For the text-containing cell, return its midpoint in (x, y) coordinate format. 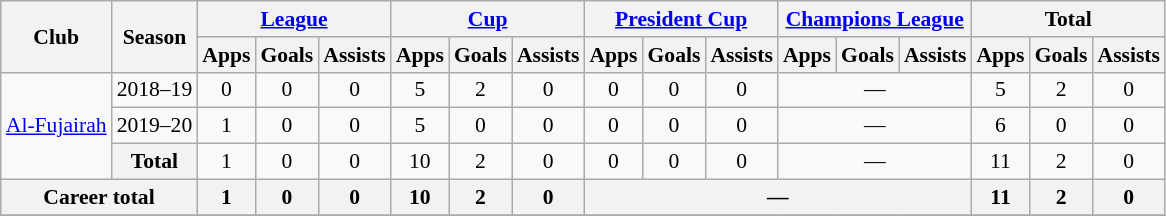
Champions League (875, 19)
Career total (100, 197)
Cup (488, 19)
League (294, 19)
2019–20 (155, 126)
Al-Fujairah (56, 126)
President Cup (681, 19)
2018–19 (155, 90)
6 (1000, 126)
Club (56, 36)
Season (155, 36)
